Scan for the cell matching the given text and deliver its (X, Y) coordinate at center. 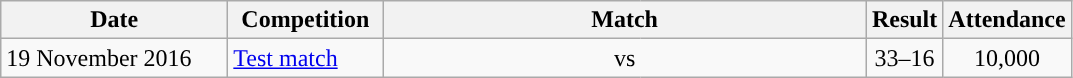
Attendance (1007, 20)
33–16 (904, 58)
Date (114, 20)
Match (625, 20)
19 November 2016 (114, 58)
Competition (306, 20)
Test match (306, 58)
10,000 (1007, 58)
Result (904, 20)
vs (624, 58)
